Locate the cell with the specified text and output its [x, y] center coordinate. 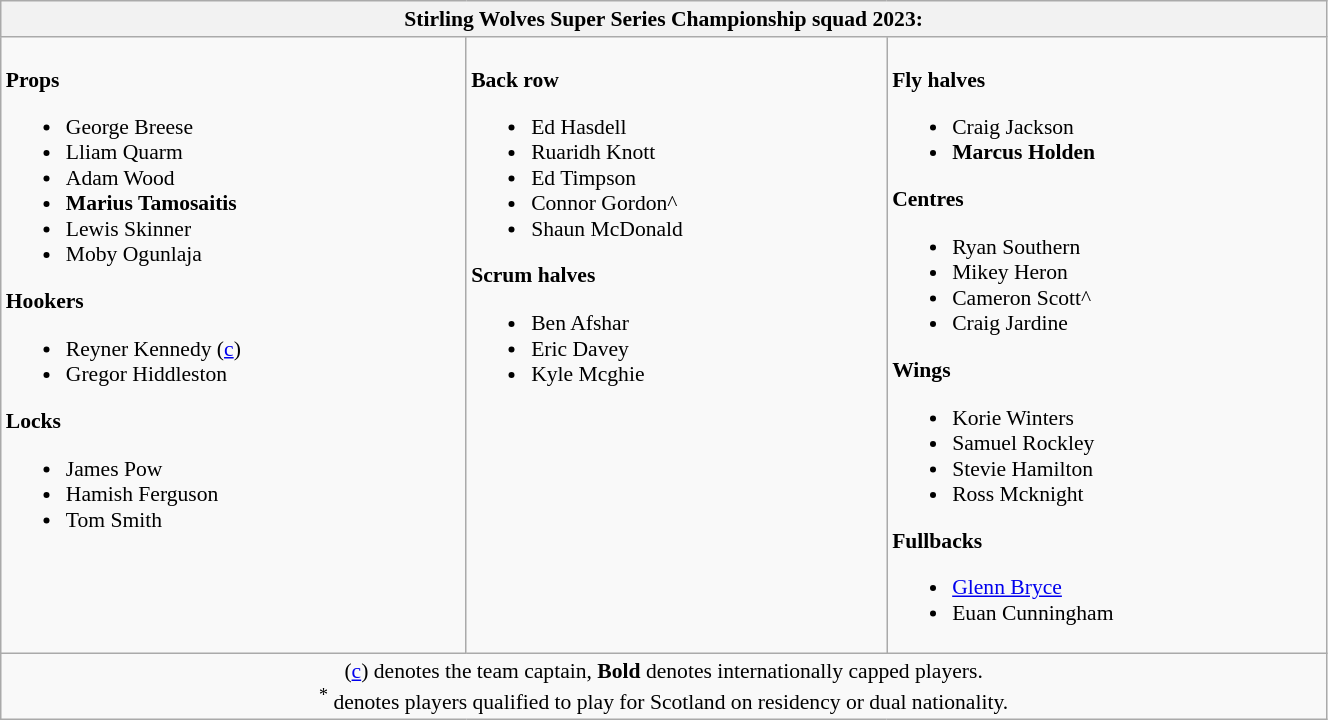
Stirling Wolves Super Series Championship squad 2023: [664, 19]
Back row Ed Hasdell Ruaridh Knott Ed Timpson Connor Gordon^ Shaun McDonaldScrum halves Ben Afshar Eric Davey Kyle Mcghie [676, 345]
